Capture the cell that displays the provided text and extract its [x, y] central coordinate. 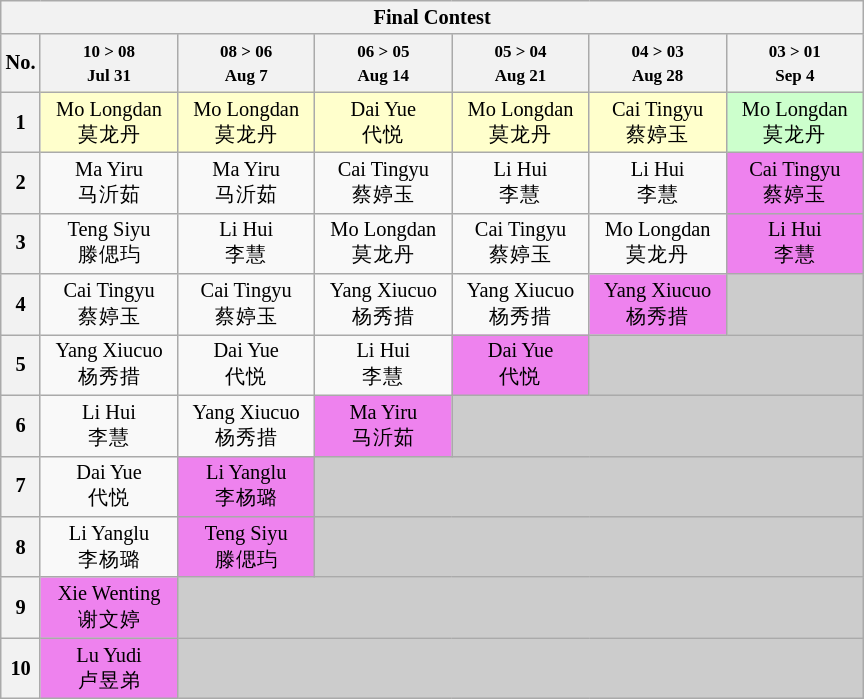
03 > 01Sep 4 [794, 63]
1 [21, 122]
3 [21, 244]
Xie Wenting谢文婷 [108, 608]
08 > 06Aug 7 [246, 63]
5 [21, 364]
7 [21, 486]
10 [21, 668]
10 > 08Jul 31 [108, 63]
2 [21, 182]
6 [21, 426]
04 > 03Aug 28 [658, 63]
8 [21, 546]
Final Contest [432, 17]
06 > 05Aug 14 [384, 63]
4 [21, 304]
05 > 04Aug 21 [520, 63]
Lu Yudi卢昱弟 [108, 668]
9 [21, 608]
No. [21, 63]
